Pinpoint the cell where the given text exists, returning its (X, Y) midpoint coordinate. 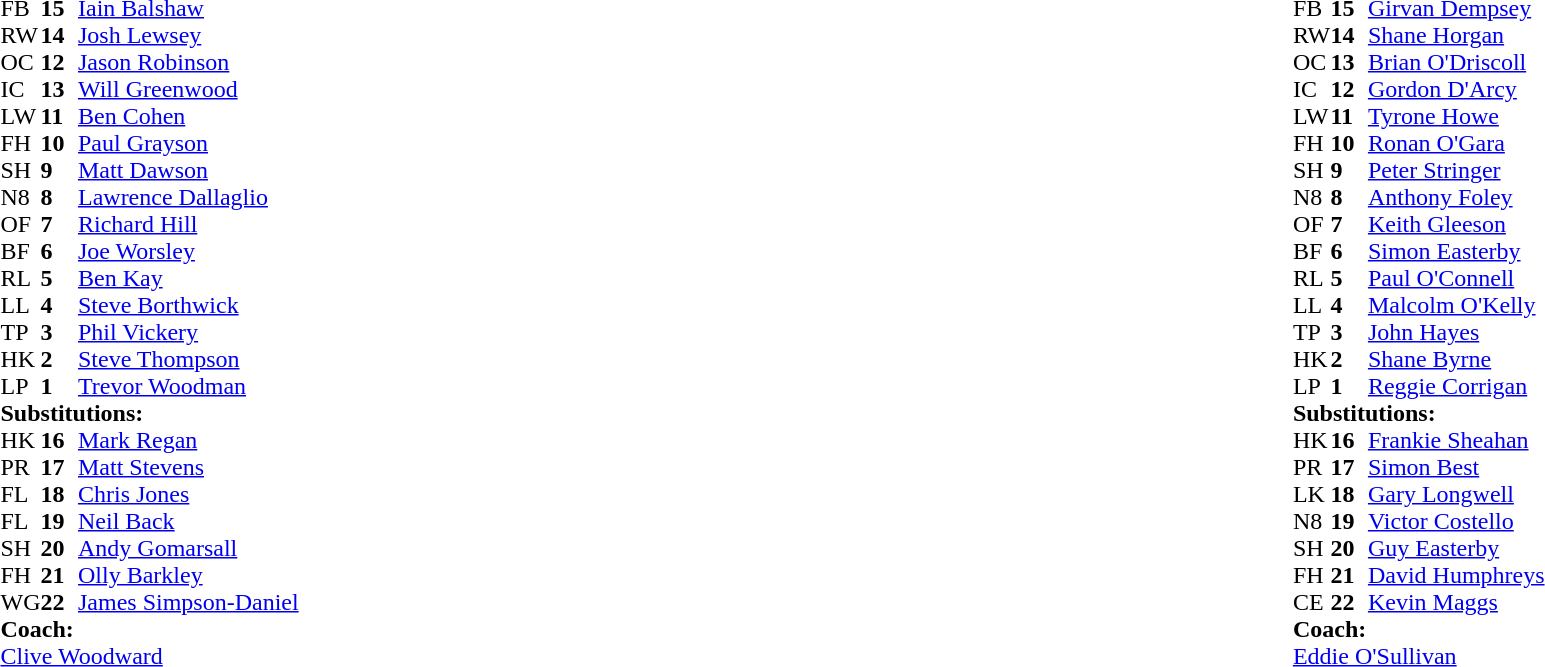
Neil Back (188, 522)
Matt Dawson (188, 170)
Mark Regan (188, 440)
Richard Hill (188, 224)
Steve Thompson (188, 360)
Steve Borthwick (188, 306)
Ben Kay (188, 278)
Reggie Corrigan (1456, 386)
Lawrence Dallaglio (188, 198)
LK (1312, 494)
Shane Byrne (1456, 360)
CE (1312, 602)
Brian O'Driscoll (1456, 62)
Phil Vickery (188, 332)
Ronan O'Gara (1456, 144)
Victor Costello (1456, 522)
Guy Easterby (1456, 548)
Keith Gleeson (1456, 224)
Shane Horgan (1456, 36)
James Simpson-Daniel (188, 602)
Ben Cohen (188, 116)
David Humphreys (1456, 576)
Simon Best (1456, 468)
Matt Stevens (188, 468)
Malcolm O'Kelly (1456, 306)
Andy Gomarsall (188, 548)
Gordon D'Arcy (1456, 90)
Gary Longwell (1456, 494)
Paul O'Connell (1456, 278)
Joe Worsley (188, 252)
Will Greenwood (188, 90)
Olly Barkley (188, 576)
Trevor Woodman (188, 386)
Chris Jones (188, 494)
WG (20, 602)
Jason Robinson (188, 62)
John Hayes (1456, 332)
Frankie Sheahan (1456, 440)
Simon Easterby (1456, 252)
Paul Grayson (188, 144)
Peter Stringer (1456, 170)
Josh Lewsey (188, 36)
Anthony Foley (1456, 198)
Kevin Maggs (1456, 602)
Tyrone Howe (1456, 116)
